Scan for the cell matching the given text and deliver its (x, y) coordinate at center. 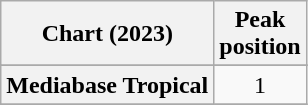
Mediabase Tropical (108, 85)
Chart (2023) (108, 34)
Peakposition (260, 34)
1 (260, 85)
